Return (X, Y) of the center of cell containing provided text 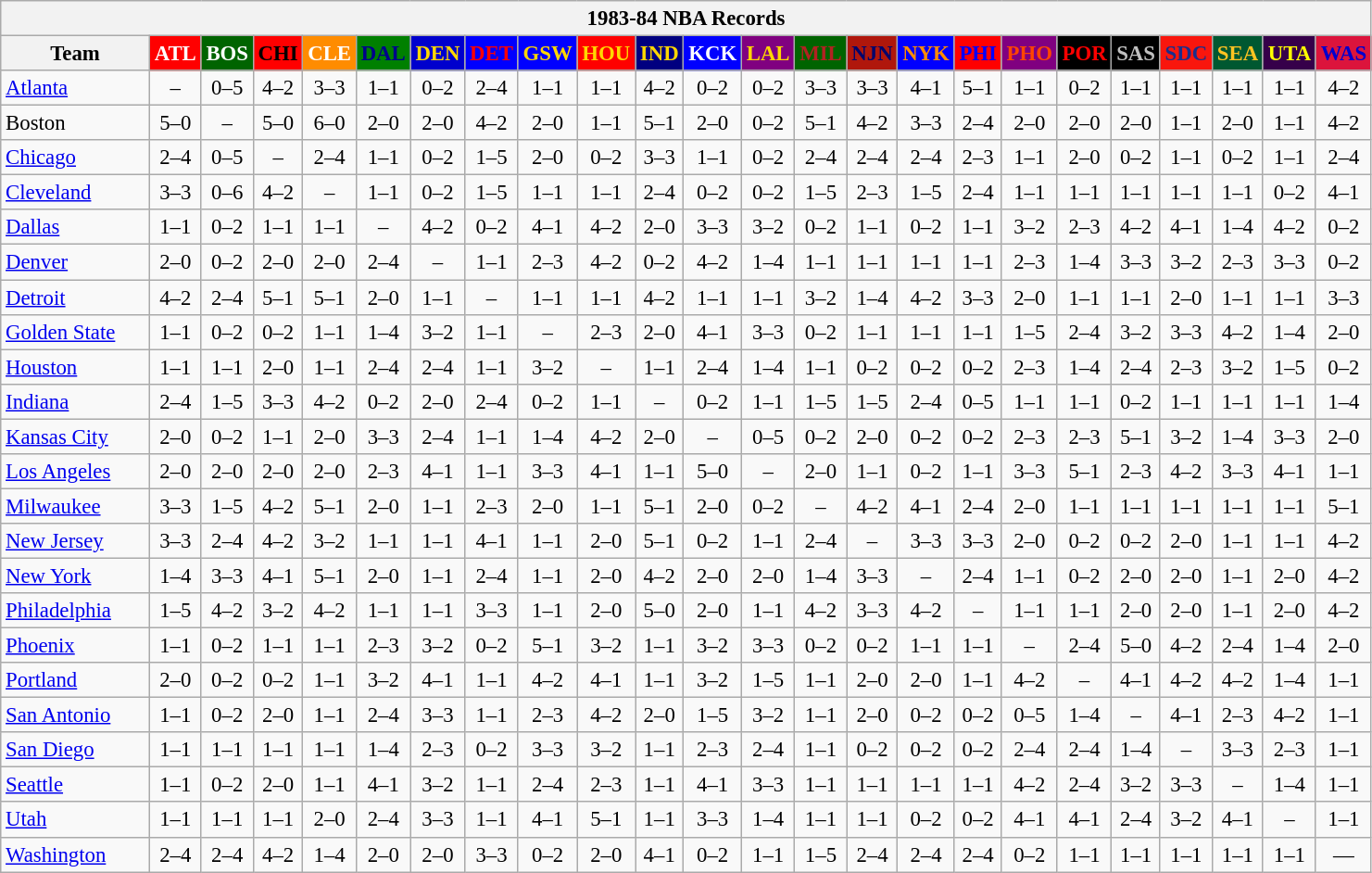
WAS (1343, 54)
Philadelphia (76, 611)
BOS (227, 54)
NYK (926, 54)
HOU (606, 54)
Dallas (76, 227)
Kansas City (76, 436)
Indiana (76, 401)
Houston (76, 367)
Boston (76, 123)
PHI (978, 54)
UTA (1290, 54)
Portland (76, 680)
1983-84 NBA Records (686, 19)
Seattle (76, 785)
0–6 (227, 193)
DEN (437, 54)
SEA (1238, 54)
IND (660, 54)
Los Angeles (76, 472)
Detroit (76, 297)
DAL (384, 54)
NJN (873, 54)
Chicago (76, 158)
Utah (76, 820)
SDC (1186, 54)
KCK (713, 54)
PHO (1029, 54)
SAS (1136, 54)
— (1343, 854)
Washington (76, 854)
CLE (330, 54)
Denver (76, 262)
Milwaukee (76, 506)
LAL (767, 54)
Team (76, 54)
Atlanta (76, 88)
GSW (548, 54)
ATL (175, 54)
New Jersey (76, 541)
POR (1084, 54)
DET (491, 54)
6–0 (330, 123)
New York (76, 576)
San Diego (76, 750)
Golden State (76, 332)
San Antonio (76, 715)
Phoenix (76, 646)
CHI (278, 54)
MIL (821, 54)
Cleveland (76, 193)
